For the text-containing cell, return its midpoint in (X, Y) coordinate format. 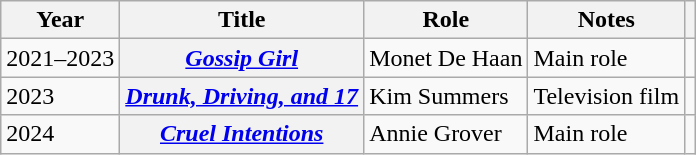
2021–2023 (60, 58)
Television film (606, 96)
Annie Grover (446, 134)
Notes (606, 20)
Title (242, 20)
2023 (60, 96)
2024 (60, 134)
Kim Summers (446, 96)
Year (60, 20)
Drunk, Driving, and 17 (242, 96)
Cruel Intentions (242, 134)
Role (446, 20)
Gossip Girl (242, 58)
Monet De Haan (446, 58)
